Detect which cell encompasses the target text, then output its [x, y] center coordinate. 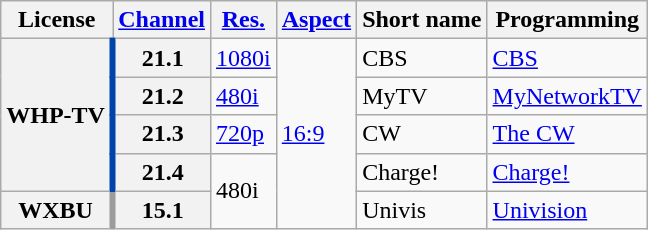
720p [243, 134]
21.2 [162, 96]
Short name [422, 20]
The CW [567, 134]
MyTV [422, 96]
Univision [567, 210]
License [57, 20]
21.3 [162, 134]
Aspect [316, 20]
WHP-TV [57, 115]
Res. [243, 20]
21.4 [162, 172]
WXBU [57, 210]
Univis [422, 210]
Channel [162, 20]
15.1 [162, 210]
16:9 [316, 134]
CW [422, 134]
1080i [243, 58]
MyNetworkTV [567, 96]
21.1 [162, 58]
Programming [567, 20]
